From the cell containing the given text, extract its center point as [X, Y] coordinate. 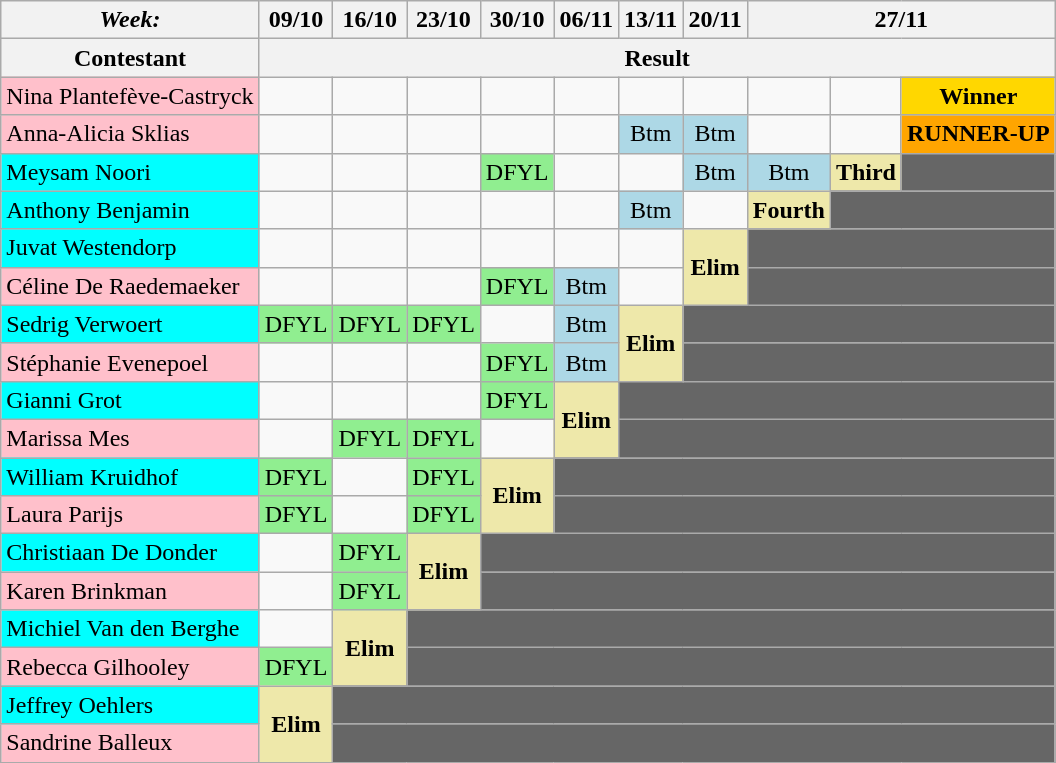
20/11 [715, 20]
Sandrine Balleux [130, 743]
Nina Plantefève-Castryck [130, 96]
Gianni Grot [130, 400]
Anthony Benjamin [130, 210]
23/10 [444, 20]
Marissa Mes [130, 438]
Winner [978, 96]
Céline De Raedemaeker [130, 286]
Contestant [130, 58]
Stéphanie Evenepoel [130, 362]
30/10 [517, 20]
RUNNER-UP [978, 134]
Sedrig Verwoert [130, 324]
09/10 [296, 20]
Result [657, 58]
Christiaan De Donder [130, 553]
Laura Parijs [130, 515]
Rebecca Gilhooley [130, 667]
Jeffrey Oehlers [130, 705]
Week: [130, 20]
27/11 [901, 20]
Third [866, 172]
Michiel Van den Berghe [130, 629]
Meysam Noori [130, 172]
06/11 [586, 20]
Anna-Alicia Sklias [130, 134]
Karen Brinkman [130, 591]
Juvat Westendorp [130, 248]
13/11 [650, 20]
Fourth [788, 210]
16/10 [370, 20]
William Kruidhof [130, 477]
